Search for the cell housing the specified text and yield its (x, y) center coordinate. 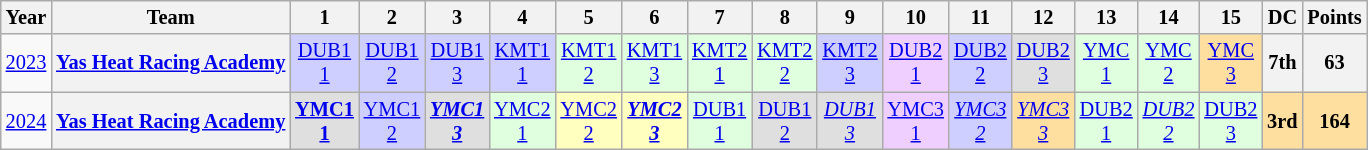
11 (980, 17)
3 (457, 17)
14 (1169, 17)
YMC31 (916, 121)
Year (26, 17)
7th (1282, 63)
4 (522, 17)
YMC22 (588, 121)
KMT21 (720, 63)
3rd (1282, 121)
5 (588, 17)
13 (1106, 17)
YMC3 (1230, 63)
YMC11 (324, 121)
2023 (26, 63)
YMC12 (392, 121)
YMC33 (1044, 121)
63 (1335, 63)
1 (324, 17)
KMT11 (522, 63)
8 (784, 17)
YMC13 (457, 121)
7 (720, 17)
YMC23 (654, 121)
10 (916, 17)
15 (1230, 17)
164 (1335, 121)
2 (392, 17)
2024 (26, 121)
YMC2 (1169, 63)
9 (850, 17)
KMT13 (654, 63)
YMC21 (522, 121)
Points (1335, 17)
KMT22 (784, 63)
6 (654, 17)
YMC32 (980, 121)
KMT23 (850, 63)
DC (1282, 17)
YMC1 (1106, 63)
12 (1044, 17)
Team (170, 17)
KMT12 (588, 63)
